Locate the cell with the specified text and output its [x, y] center coordinate. 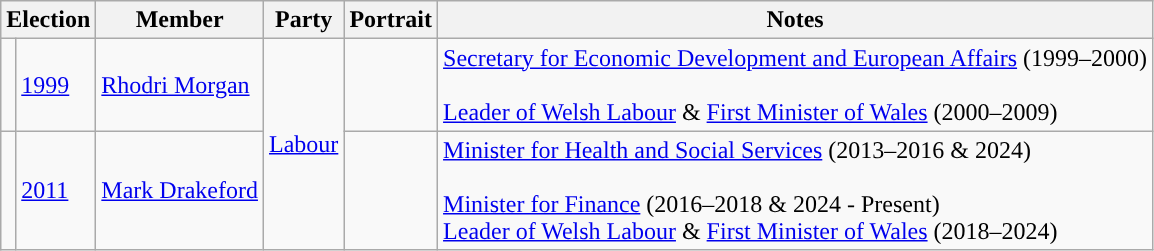
Secretary for Economic Development and European Affairs (1999–2000)Leader of Welsh Labour & First Minister of Wales (2000–2009) [796, 85]
Member [180, 20]
Portrait [391, 20]
Rhodri Morgan [180, 85]
Labour [303, 144]
2011 [56, 190]
Notes [796, 20]
Election [48, 20]
1999 [56, 85]
Mark Drakeford [180, 190]
Party [303, 20]
